Identify which cell holds the provided text, then report its (X, Y) central coordinate. 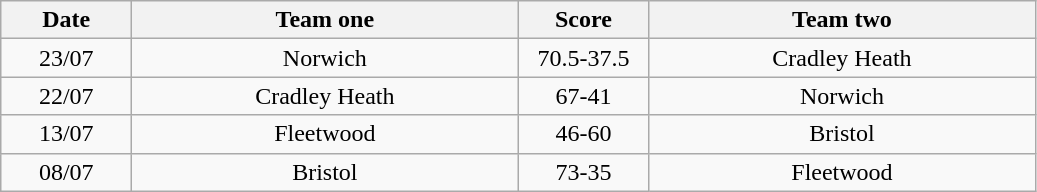
Team two (842, 20)
13/07 (66, 134)
46-60 (584, 134)
22/07 (66, 96)
23/07 (66, 58)
67-41 (584, 96)
Team one (325, 20)
70.5-37.5 (584, 58)
73-35 (584, 172)
08/07 (66, 172)
Score (584, 20)
Date (66, 20)
